Capture the cell that displays the provided text and extract its (x, y) central coordinate. 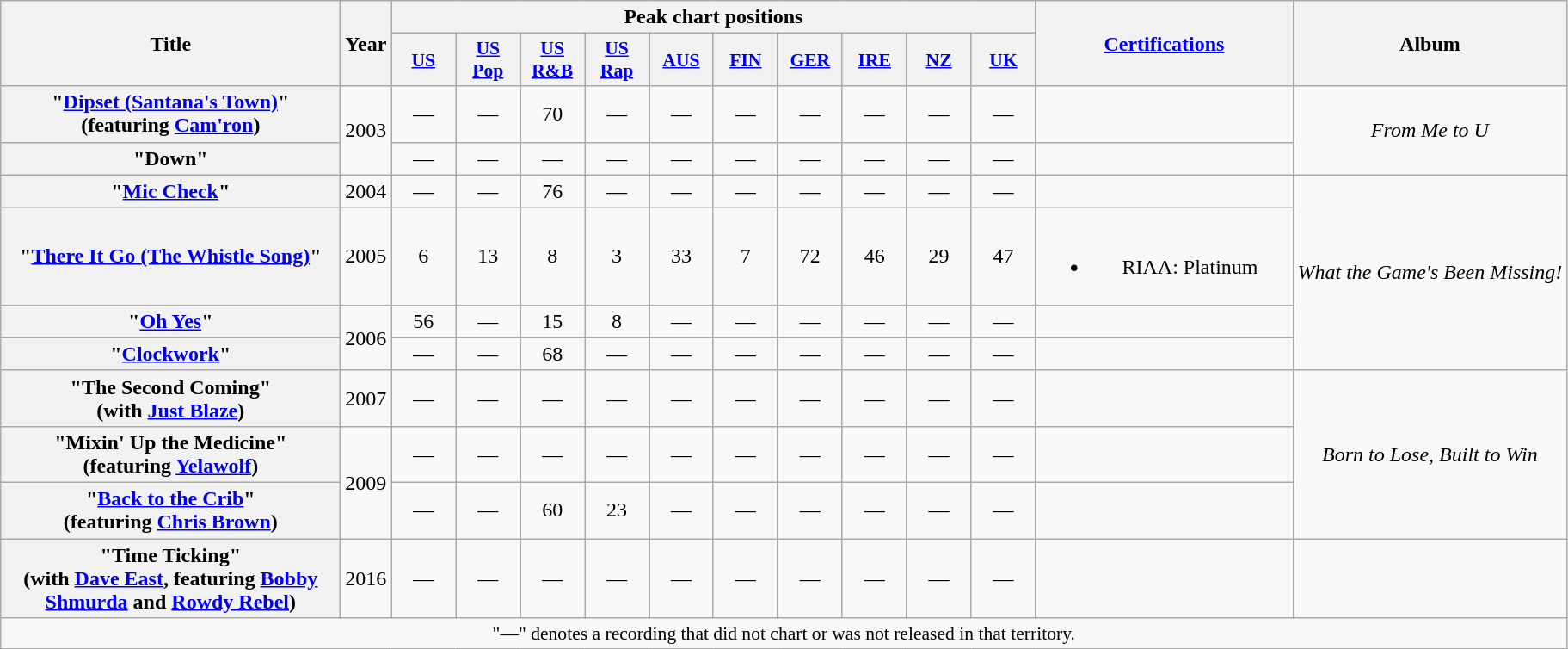
47 (1003, 257)
Year (366, 43)
USPop (489, 60)
2006 (366, 337)
RIAA: Platinum (1165, 257)
AUS (681, 60)
From Me to U (1430, 131)
"The Second Coming"(with Just Blaze) (170, 398)
USRap (618, 60)
6 (423, 257)
Album (1430, 43)
"Mic Check" (170, 191)
13 (489, 257)
68 (552, 354)
"There It Go (The Whistle Song)" (170, 257)
2004 (366, 191)
"Dipset (Santana's Town)"(featuring Cam'ron) (170, 114)
GER (810, 60)
"Back to the Crib"(featuring Chris Brown) (170, 510)
70 (552, 114)
2009 (366, 482)
2003 (366, 131)
3 (618, 257)
Born to Lose, Built to Win (1430, 454)
"Clockwork" (170, 354)
33 (681, 257)
2007 (366, 398)
UK (1003, 60)
56 (423, 321)
60 (552, 510)
2005 (366, 257)
2016 (366, 578)
Certifications (1165, 43)
46 (874, 257)
"Oh Yes" (170, 321)
23 (618, 510)
15 (552, 321)
"Mixin' Up the Medicine"(featuring Yelawolf) (170, 454)
US (423, 60)
"—" denotes a recording that did not chart or was not released in that territory. (784, 634)
What the Game's Been Missing! (1430, 272)
Title (170, 43)
NZ (939, 60)
FIN (745, 60)
76 (552, 191)
Peak chart positions (714, 17)
"Time Ticking"(with Dave East, featuring Bobby Shmurda and Rowdy Rebel) (170, 578)
USR&B (552, 60)
IRE (874, 60)
7 (745, 257)
72 (810, 257)
"Down" (170, 158)
29 (939, 257)
